Scan for the cell matching the given text and deliver its (x, y) coordinate at center. 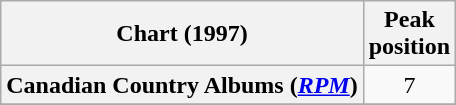
Canadian Country Albums (RPM) (182, 85)
7 (409, 85)
Peakposition (409, 34)
Chart (1997) (182, 34)
